Return the (x, y) coordinate for the center point of the cell that contains the specified text.  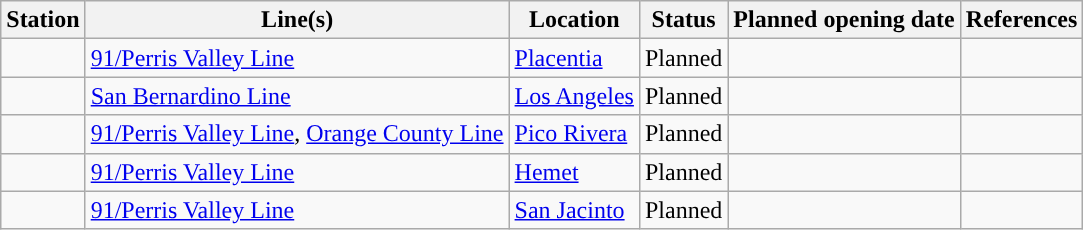
Pico Rivera (574, 134)
Station (43, 20)
Location (574, 20)
References (1022, 20)
Line(s) (297, 20)
Placentia (574, 58)
San Jacinto (574, 210)
Planned opening date (844, 20)
91/Perris Valley Line, Orange County Line (297, 134)
Los Angeles (574, 96)
Hemet (574, 172)
San Bernardino Line (297, 96)
Status (683, 20)
